Determine the (X, Y) coordinate at the center of the cell enclosing the given text.  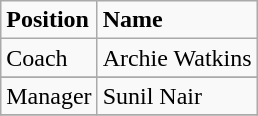
Sunil Nair (177, 96)
Manager (49, 96)
Position (49, 20)
Coach (49, 58)
Name (177, 20)
Archie Watkins (177, 58)
